Pinpoint the cell where the given text exists, returning its (X, Y) midpoint coordinate. 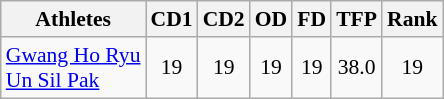
Gwang Ho RyuUn Sil Pak (74, 68)
TFP (356, 19)
CD1 (172, 19)
CD2 (224, 19)
OD (272, 19)
FD (312, 19)
38.0 (356, 68)
Athletes (74, 19)
Rank (412, 19)
